Provide the [x, y] coordinate of the cell's center where the given text is located.  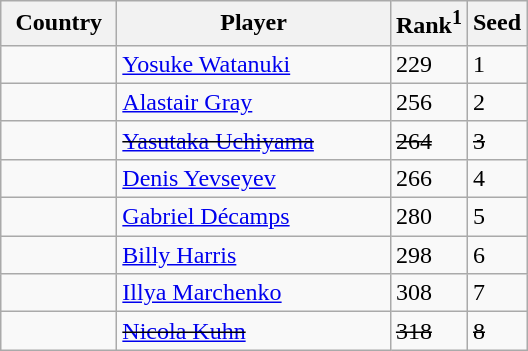
Nicola Kuhn [254, 331]
1 [496, 64]
Country [59, 24]
308 [428, 293]
Illya Marchenko [254, 293]
266 [428, 178]
Billy Harris [254, 255]
2 [496, 102]
Yasutaka Uchiyama [254, 140]
Alastair Gray [254, 102]
256 [428, 102]
318 [428, 331]
298 [428, 255]
7 [496, 293]
6 [496, 255]
Gabriel Décamps [254, 217]
3 [496, 140]
Player [254, 24]
8 [496, 331]
Denis Yevseyev [254, 178]
229 [428, 64]
5 [496, 217]
Rank1 [428, 24]
Yosuke Watanuki [254, 64]
Seed [496, 24]
280 [428, 217]
4 [496, 178]
264 [428, 140]
